Provide the [X, Y] coordinate of the cell's center where the given text is located.  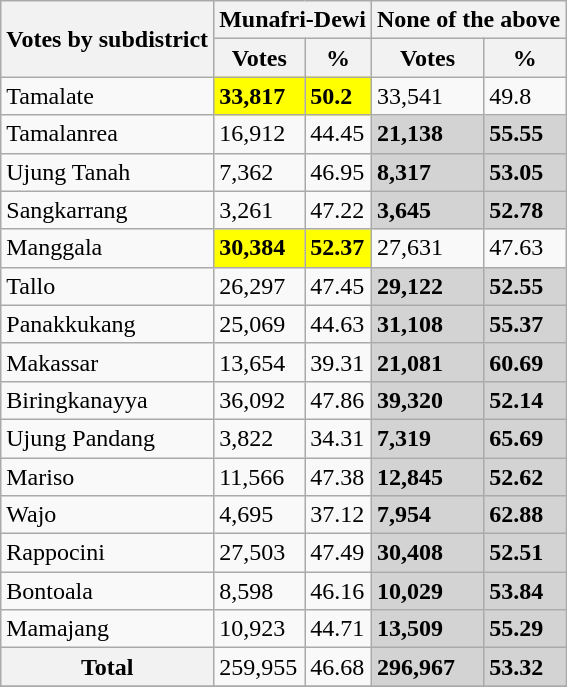
55.55 [525, 134]
31,108 [427, 324]
65.69 [525, 438]
44.45 [338, 134]
Biringkanayya [108, 400]
47.63 [525, 248]
12,845 [427, 477]
60.69 [525, 362]
Makassar [108, 362]
3,645 [427, 210]
Panakkukang [108, 324]
36,092 [260, 400]
8,317 [427, 172]
37.12 [338, 515]
52.62 [525, 477]
7,362 [260, 172]
53.84 [525, 591]
44.71 [338, 629]
26,297 [260, 286]
4,695 [260, 515]
47.49 [338, 553]
3,822 [260, 438]
55.29 [525, 629]
10,923 [260, 629]
47.38 [338, 477]
Votes by subdistrict [108, 39]
11,566 [260, 477]
Manggala [108, 248]
7,319 [427, 438]
46.68 [338, 667]
44.63 [338, 324]
13,654 [260, 362]
Tamalate [108, 96]
62.88 [525, 515]
27,631 [427, 248]
21,138 [427, 134]
52.55 [525, 286]
47.45 [338, 286]
Total [108, 667]
50.2 [338, 96]
33,541 [427, 96]
52.78 [525, 210]
Munafri-Dewi [293, 20]
16,912 [260, 134]
52.51 [525, 553]
None of the above [468, 20]
39,320 [427, 400]
Ujung Tanah [108, 172]
Mariso [108, 477]
259,955 [260, 667]
53.32 [525, 667]
Ujung Pandang [108, 438]
Sangkarrang [108, 210]
52.37 [338, 248]
46.16 [338, 591]
21,081 [427, 362]
Mamajang [108, 629]
29,122 [427, 286]
8,598 [260, 591]
13,509 [427, 629]
Tamalanrea [108, 134]
10,029 [427, 591]
Rappocini [108, 553]
55.37 [525, 324]
Wajo [108, 515]
3,261 [260, 210]
34.31 [338, 438]
296,967 [427, 667]
47.22 [338, 210]
30,384 [260, 248]
39.31 [338, 362]
Bontoala [108, 591]
25,069 [260, 324]
52.14 [525, 400]
30,408 [427, 553]
49.8 [525, 96]
27,503 [260, 553]
7,954 [427, 515]
47.86 [338, 400]
46.95 [338, 172]
Tallo [108, 286]
53.05 [525, 172]
33,817 [260, 96]
